Locate the cell with the specified text and output its (x, y) center coordinate. 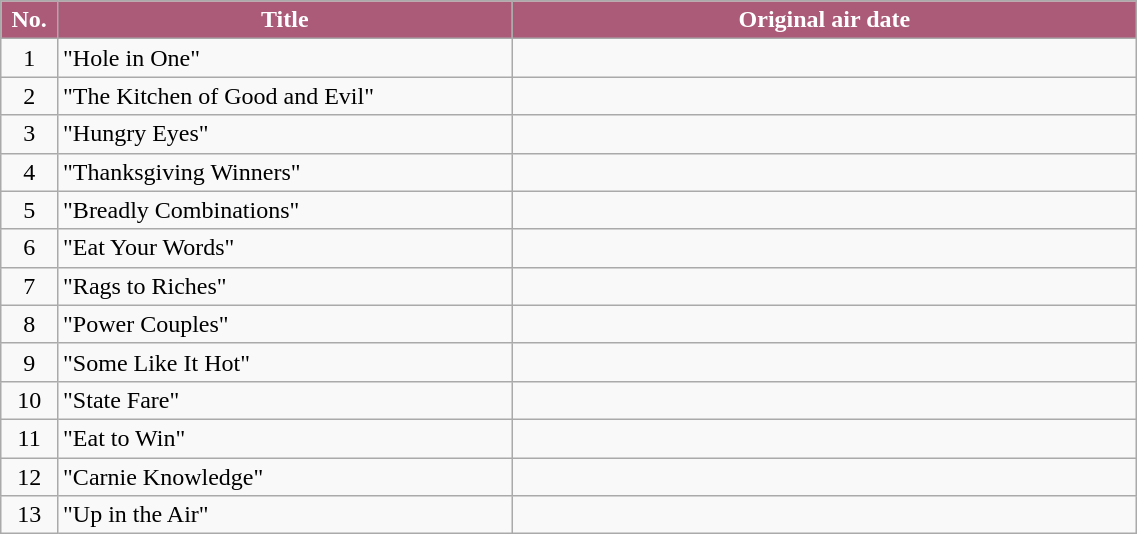
"Hungry Eyes" (285, 134)
"State Fare" (285, 400)
No. (30, 20)
Title (285, 20)
7 (30, 286)
13 (30, 515)
"The Kitchen of Good and Evil" (285, 96)
3 (30, 134)
"Rags to Riches" (285, 286)
"Up in the Air" (285, 515)
9 (30, 362)
12 (30, 477)
"Breadly Combinations" (285, 210)
2 (30, 96)
1 (30, 58)
10 (30, 400)
4 (30, 172)
11 (30, 438)
8 (30, 324)
"Some Like It Hot" (285, 362)
Original air date (824, 20)
"Power Couples" (285, 324)
"Eat to Win" (285, 438)
"Thanksgiving Winners" (285, 172)
"Carnie Knowledge" (285, 477)
6 (30, 248)
"Eat Your Words" (285, 248)
5 (30, 210)
"Hole in One" (285, 58)
